Return the [X, Y] coordinate for the center point of the cell that contains the specified text.  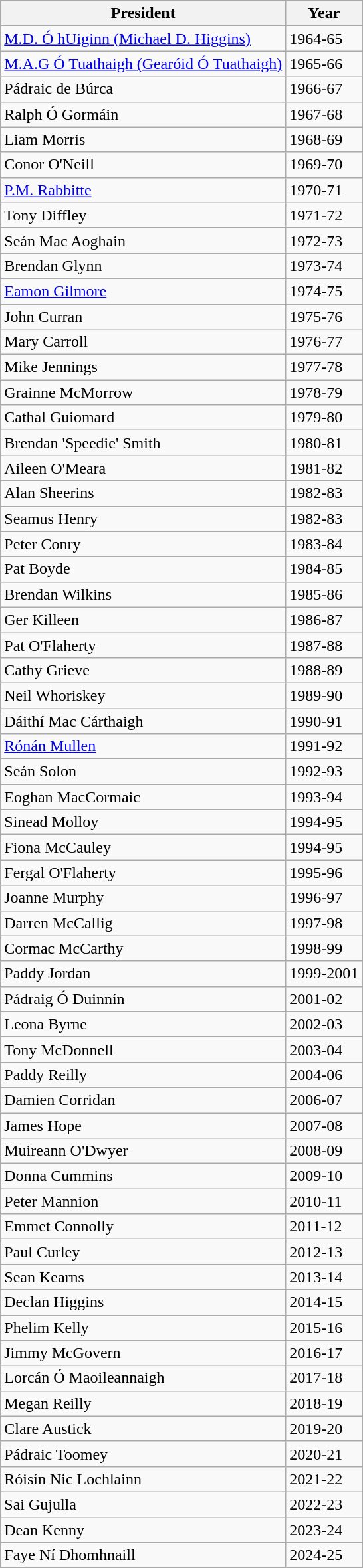
Aileen O'Meara [144, 468]
1983-84 [324, 544]
1971-72 [324, 215]
2004-06 [324, 1075]
P.M. Rabbitte [144, 190]
Jimmy McGovern [144, 1353]
1991-92 [324, 746]
2022-23 [324, 1504]
Megan Reilly [144, 1403]
M.D. Ó hUiginn (Michael D. Higgins) [144, 39]
Ralph Ó Gormáin [144, 114]
Pat Boyde [144, 569]
2021-22 [324, 1479]
M.A.G Ó Tuathaigh (Gearóid Ó Tuathaigh) [144, 64]
James Hope [144, 1126]
Pádraig Ó Duinnín [144, 999]
Peter Conry [144, 544]
Mike Jennings [144, 367]
2023-24 [324, 1529]
Peter Mannion [144, 1201]
1997-98 [324, 923]
1985-86 [324, 594]
Alan Sheerins [144, 493]
Muireann O'Dwyer [144, 1151]
2016-17 [324, 1353]
1992-93 [324, 772]
Paul Curley [144, 1252]
2015-16 [324, 1328]
President [144, 13]
2013-14 [324, 1277]
Joanne Murphy [144, 898]
1988-89 [324, 670]
Cathy Grieve [144, 670]
Tony McDonnell [144, 1049]
Darren McCallig [144, 923]
Sai Gujulla [144, 1504]
1980-81 [324, 443]
1984-85 [324, 569]
1965-66 [324, 64]
Tony Diffley [144, 215]
1995-96 [324, 873]
1977-78 [324, 367]
2014-15 [324, 1302]
Seán Solon [144, 772]
1964-65 [324, 39]
1970-71 [324, 190]
Cormac McCarthy [144, 948]
2010-11 [324, 1201]
1986-87 [324, 620]
Phelim Kelly [144, 1328]
2001-02 [324, 999]
2024-25 [324, 1555]
Emmet Connolly [144, 1227]
Donna Cummins [144, 1176]
Seamus Henry [144, 519]
Paddy Reilly [144, 1075]
1999-2001 [324, 974]
1989-90 [324, 695]
Grainne McMorrow [144, 392]
John Curran [144, 317]
2003-04 [324, 1049]
Sean Kearns [144, 1277]
Ger Killeen [144, 620]
1998-99 [324, 948]
2019-20 [324, 1429]
1972-73 [324, 240]
Liam Morris [144, 139]
Eoghan MacCormaic [144, 797]
Mary Carroll [144, 342]
Paddy Jordan [144, 974]
1973-74 [324, 266]
Brendan Glynn [144, 266]
2018-19 [324, 1403]
Declan Higgins [144, 1302]
2002-03 [324, 1024]
1990-91 [324, 721]
Sinead Molloy [144, 822]
1969-70 [324, 165]
Cathal Guiomard [144, 418]
1975-76 [324, 317]
Eamon Gilmore [144, 291]
1968-69 [324, 139]
Brendan 'Speedie' Smith [144, 443]
Brendan Wilkins [144, 594]
Clare Austick [144, 1429]
1979-80 [324, 418]
2009-10 [324, 1176]
2017-18 [324, 1378]
2012-13 [324, 1252]
Damien Corridan [144, 1100]
2011-12 [324, 1227]
2020-21 [324, 1454]
Leona Byrne [144, 1024]
Faye Ní Dhomhnaill [144, 1555]
2006-07 [324, 1100]
Year [324, 13]
Dáithí Mac Cárthaigh [144, 721]
Seán Mac Aoghain [144, 240]
Fergal O'Flaherty [144, 873]
2008-09 [324, 1151]
1976-77 [324, 342]
1966-67 [324, 89]
1996-97 [324, 898]
1978-79 [324, 392]
Róisín Nic Lochlainn [144, 1479]
Lorcán Ó Maoileannaigh [144, 1378]
1974-75 [324, 291]
Pádraic de Búrca [144, 89]
Fiona McCauley [144, 847]
1987-88 [324, 645]
1967-68 [324, 114]
1981-82 [324, 468]
Dean Kenny [144, 1529]
1993-94 [324, 797]
Pádraic Toomey [144, 1454]
Neil Whoriskey [144, 695]
Pat O'Flaherty [144, 645]
Rónán Mullen [144, 746]
Conor O'Neill [144, 165]
2007-08 [324, 1126]
